Scan for the cell matching the given text and deliver its [x, y] coordinate at center. 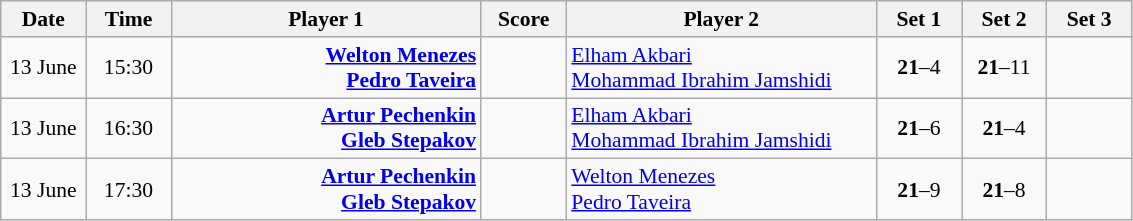
Set 3 [1090, 19]
Set 2 [1004, 19]
21–6 [918, 128]
Set 1 [918, 19]
21–9 [918, 190]
Player 2 [721, 19]
Time [128, 19]
Date [44, 19]
21–8 [1004, 190]
Score [524, 19]
17:30 [128, 190]
Player 1 [326, 19]
16:30 [128, 128]
21–11 [1004, 68]
15:30 [128, 68]
